Search for the cell housing the specified text and yield its (X, Y) center coordinate. 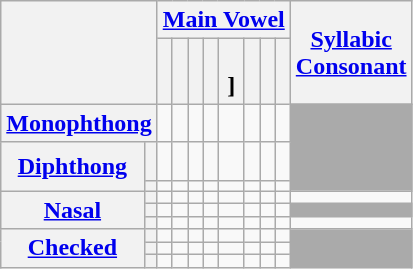
Main Vowel (224, 20)
Monophthong (79, 123)
Diphthong (72, 166)
] (231, 72)
SyllabicConsonant (351, 52)
Checked (72, 248)
Nasal (72, 210)
